Scan for the cell matching the given text and deliver its (X, Y) coordinate at center. 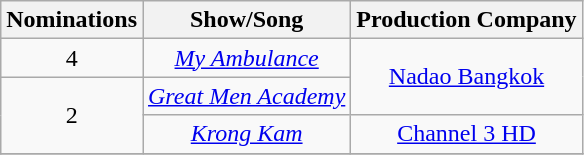
Great Men Academy (246, 96)
Show/Song (246, 20)
Nominations (72, 20)
4 (72, 58)
Channel 3 HD (466, 134)
My Ambulance (246, 58)
2 (72, 115)
Nadao Bangkok (466, 77)
Krong Kam (246, 134)
Production Company (466, 20)
